Locate the cell with the specified text and output its [X, Y] center coordinate. 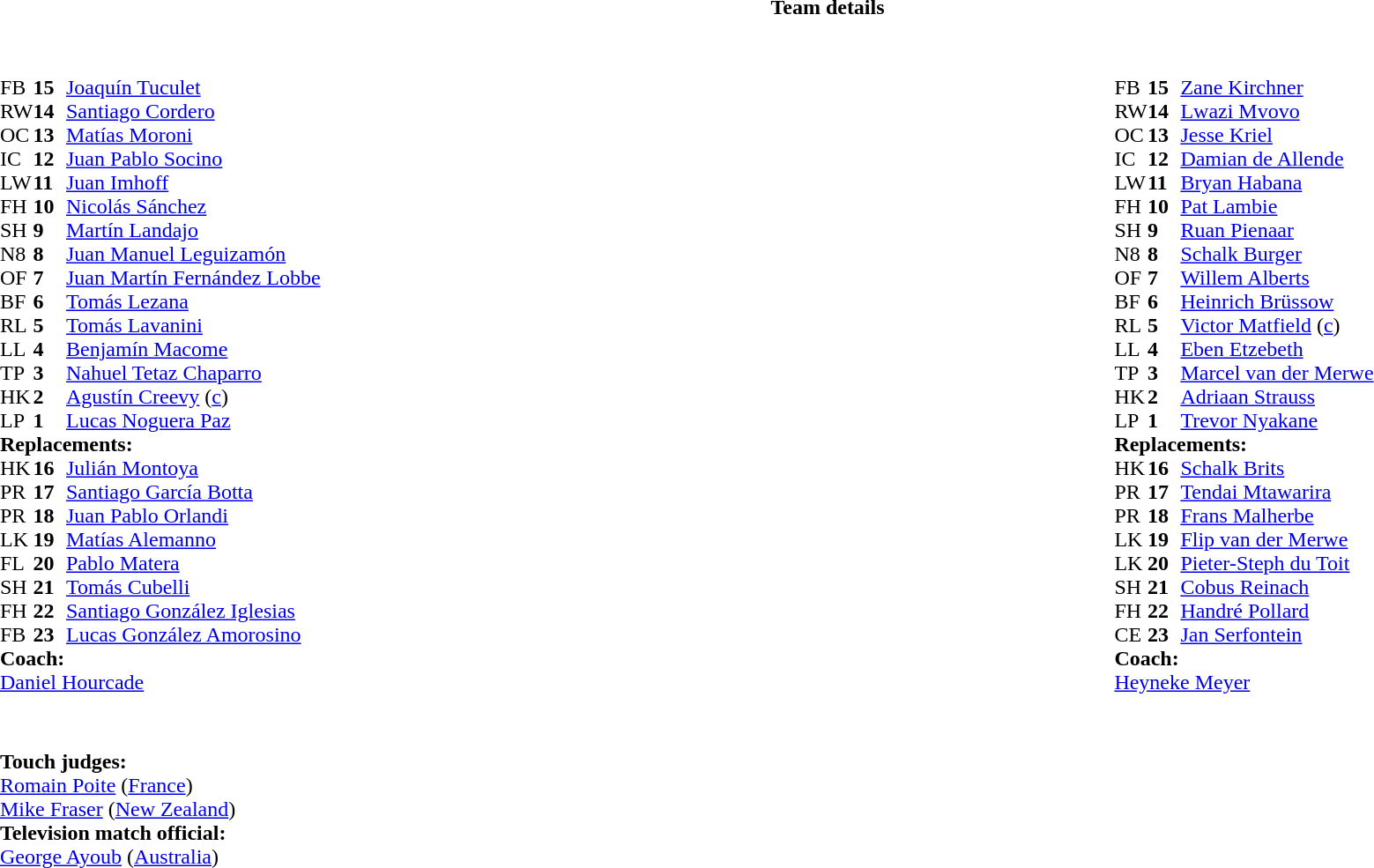
Jan Serfontein [1276, 634]
Tomás Lavanini [194, 326]
Handré Pollard [1276, 612]
Lucas Noguera Paz [194, 421]
Damian de Allende [1276, 159]
Lwazi Mvovo [1276, 111]
Santiago García Botta [194, 492]
Heinrich Brüssow [1276, 301]
Matías Alemanno [194, 539]
Flip van der Merwe [1276, 539]
Pablo Matera [194, 564]
Jesse Kriel [1276, 136]
Pieter-Steph du Toit [1276, 564]
Pat Lambie [1276, 206]
Juan Imhoff [194, 183]
Frans Malherbe [1276, 516]
Eben Etzebeth [1276, 349]
Marcel van der Merwe [1276, 374]
Lucas González Amorosino [194, 634]
Daniel Hourcade [160, 682]
Juan Pablo Orlandi [194, 516]
Agustín Creevy (c) [194, 397]
Heyneke Meyer [1244, 682]
Nicolás Sánchez [194, 206]
Willem Alberts [1276, 278]
Schalk Brits [1276, 469]
Matías Moroni [194, 136]
Tomás Cubelli [194, 587]
Nahuel Tetaz Chaparro [194, 374]
Juan Pablo Socino [194, 159]
Martín Landajo [194, 231]
Benjamín Macome [194, 349]
FL [17, 564]
Ruan Pienaar [1276, 231]
Victor Matfield (c) [1276, 326]
Zane Kirchner [1276, 88]
Bryan Habana [1276, 183]
Juan Manuel Leguizamón [194, 254]
Cobus Reinach [1276, 587]
Joaquín Tuculet [194, 88]
Juan Martín Fernández Lobbe [194, 278]
Tendai Mtawarira [1276, 492]
Tomás Lezana [194, 301]
Schalk Burger [1276, 254]
Santiago Cordero [194, 111]
CE [1131, 634]
Trevor Nyakane [1276, 421]
Santiago González Iglesias [194, 612]
Adriaan Strauss [1276, 397]
Julián Montoya [194, 469]
